Capture the cell that displays the provided text and extract its [x, y] central coordinate. 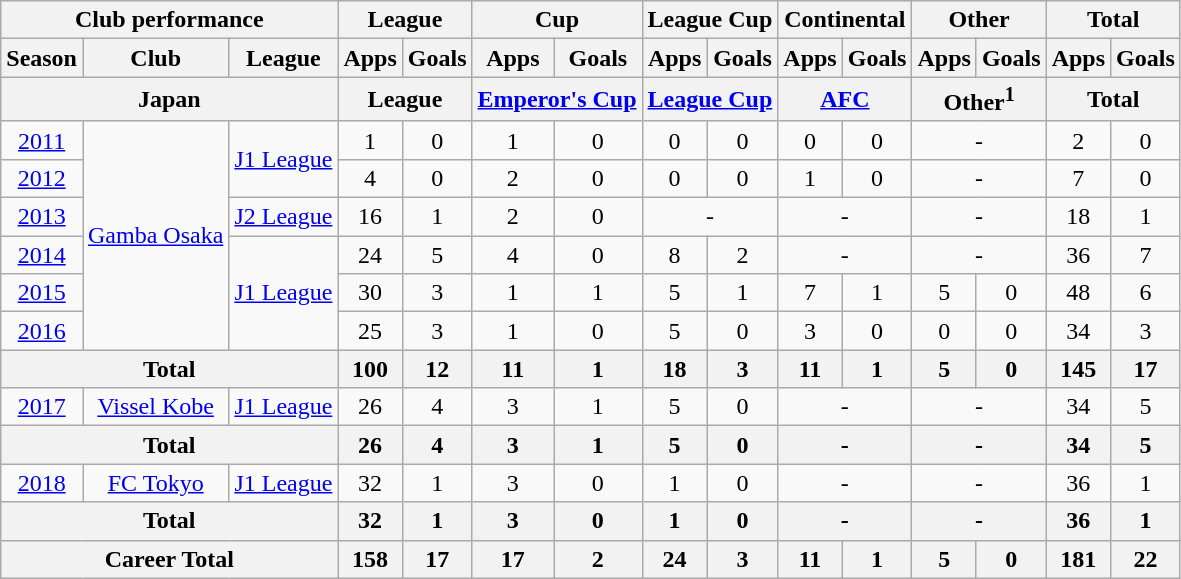
Career Total [170, 559]
25 [370, 331]
J2 League [284, 217]
Club [155, 58]
2013 [42, 217]
2012 [42, 178]
Gamba Osaka [155, 235]
Vissel Kobe [155, 407]
48 [1078, 293]
145 [1078, 369]
Season [42, 58]
2018 [42, 483]
2016 [42, 331]
Other1 [979, 100]
158 [370, 559]
Club performance [170, 20]
FC Tokyo [155, 483]
181 [1078, 559]
2015 [42, 293]
AFC [845, 100]
2014 [42, 255]
Continental [845, 20]
6 [1146, 293]
16 [370, 217]
Emperor's Cup [557, 100]
Japan [170, 100]
100 [370, 369]
22 [1146, 559]
12 [437, 369]
Other [979, 20]
2011 [42, 140]
Cup [557, 20]
2017 [42, 407]
8 [674, 255]
30 [370, 293]
